Determine the (x, y) coordinate at the center of the cell enclosing the given text.  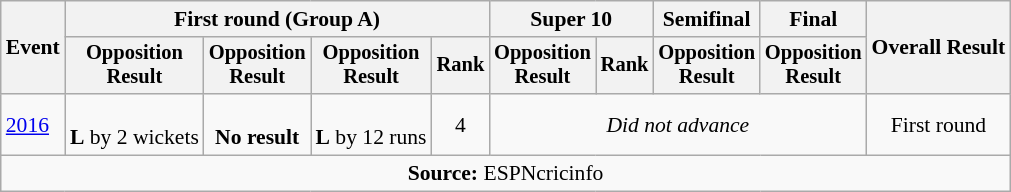
Final (814, 19)
Super 10 (571, 19)
First round (Group A) (277, 19)
Did not advance (678, 124)
L by 12 runs (370, 124)
No result (258, 124)
Semifinal (706, 19)
2016 (33, 124)
Overall Result (939, 48)
L by 2 wickets (134, 124)
First round (939, 124)
Event (33, 48)
Source: ESPNcricinfo (506, 174)
4 (461, 124)
